Provide the [X, Y] coordinate of the cell's center where the given text is located.  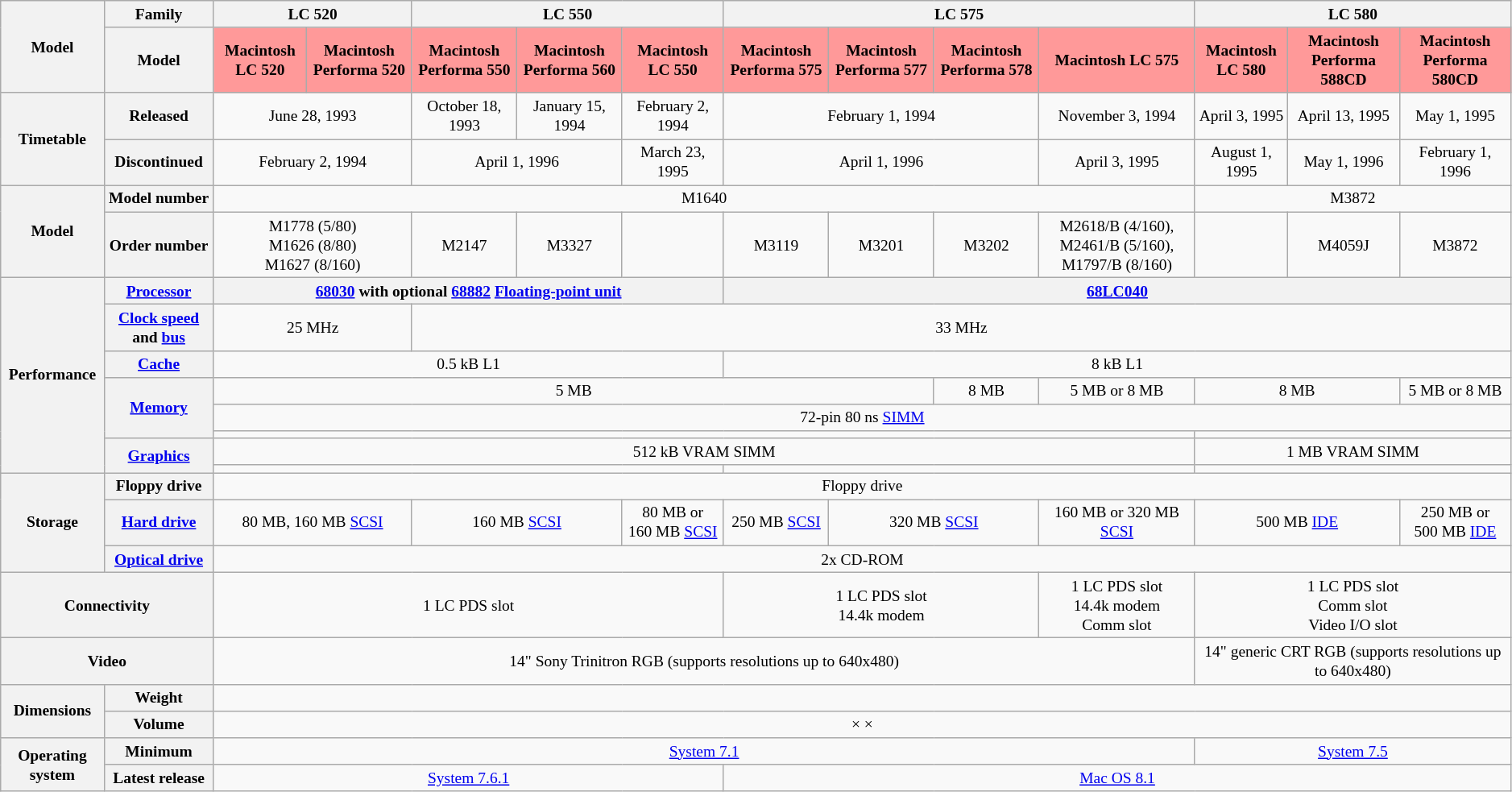
1 LC PDS slot [469, 606]
June 28, 1993 [313, 116]
Timetable [52, 139]
Macintosh LC 550 [673, 60]
Connectivity [107, 606]
M2618/B (4/160), M2461/B (5/160), M1797/B (8/160) [1116, 245]
Order number [159, 245]
Model number [159, 198]
68LC040 [1116, 290]
M3119 [776, 245]
Macintosh Performa 575 [776, 60]
68030 with optional 68882 Floating-point unit [469, 290]
Hard drive [159, 522]
February 1, 1994 [881, 116]
Macintosh Performa 560 [570, 60]
M4059J [1344, 245]
Macintosh Performa 520 [359, 60]
LC 550 [567, 15]
500 MB IDE [1297, 522]
72-pin 80 ns SIMM [862, 417]
160 MB SCSI [517, 522]
Weight [159, 698]
Macintosh Performa 578 [986, 60]
October 18, 1993 [464, 116]
April 13, 1995 [1344, 116]
0.5 kB L1 [469, 364]
Graphics [159, 456]
14" Sony Trinitron RGB (supports resolutions up to 640x480) [704, 661]
M1640 [704, 198]
System 7.1 [704, 751]
320 MB SCSI [934, 522]
160 MB or 320 MB SCSI [1116, 522]
512 kB VRAM SIMM [704, 451]
May 1, 1996 [1344, 163]
January 15, 1994 [570, 116]
250 MB or 500 MB IDE [1455, 522]
System 7.5 [1353, 751]
Processor [159, 290]
Family [159, 15]
Volume [159, 724]
80 MB, 160 MB SCSI [313, 522]
2x CD-ROM [862, 559]
Minimum [159, 751]
× × [862, 724]
Clock speed and bus [159, 327]
Macintosh Performa 577 [881, 60]
M3201 [881, 245]
Macintosh Performa 588CD [1344, 60]
May 1, 1995 [1455, 116]
25 MHz [313, 327]
August 1, 1995 [1241, 163]
Storage [52, 523]
33 MHz [962, 327]
March 23, 1995 [673, 163]
M3202 [986, 245]
Cache [159, 364]
1 MB VRAM SIMM [1353, 451]
14" generic CRT RGB (supports resolutions up to 640x480) [1353, 661]
Dimensions [52, 711]
Operating system [52, 765]
Memory [159, 408]
1 LC PDS slot14.4k modemComm slot [1116, 606]
Discontinued [159, 163]
1 LC PDS slot14.4k modem [881, 606]
Video [107, 661]
1 LC PDS slotComm slotVideo I/O slot [1353, 606]
Macintosh Performa 580CD [1455, 60]
8 kB L1 [1116, 364]
LC 520 [313, 15]
Mac OS 8.1 [1116, 778]
M1778 (5/80)M1626 (8/80)M1627 (8/160) [313, 245]
Optical drive [159, 559]
Macintosh LC 520 [260, 60]
Released [159, 116]
M3327 [570, 245]
November 3, 1994 [1116, 116]
5 MB [574, 390]
LC 580 [1353, 15]
System 7.6.1 [469, 778]
February 1, 1996 [1455, 163]
Macintosh Performa 550 [464, 60]
Macintosh LC 580 [1241, 60]
M2147 [464, 245]
Performance [52, 375]
250 MB SCSI [776, 522]
Latest release [159, 778]
80 MB or 160 MB SCSI [673, 522]
LC 575 [959, 15]
Macintosh LC 575 [1116, 60]
